Scan for the cell matching the given text and deliver its [X, Y] coordinate at center. 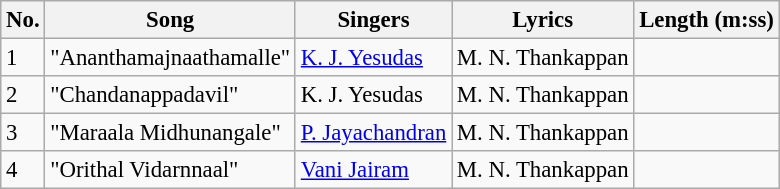
"Maraala Midhunangale" [170, 133]
Song [170, 20]
No. [23, 20]
3 [23, 133]
"Orithal Vidarnnaal" [170, 170]
2 [23, 95]
Length (m:ss) [706, 20]
"Chandanappadavil" [170, 95]
P. Jayachandran [373, 133]
Lyrics [543, 20]
"Ananthamajnaathamalle" [170, 58]
4 [23, 170]
Vani Jairam [373, 170]
1 [23, 58]
Singers [373, 20]
